Return (x, y) of the center of cell containing provided text 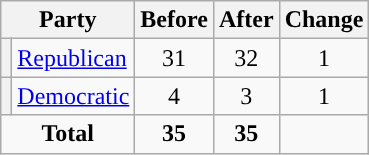
Before (174, 20)
4 (174, 96)
Total (68, 134)
Republican (74, 58)
31 (174, 58)
Change (324, 20)
After (246, 20)
Party (68, 20)
32 (246, 58)
3 (246, 96)
Democratic (74, 96)
